Locate the cell with the specified text and output its (X, Y) center coordinate. 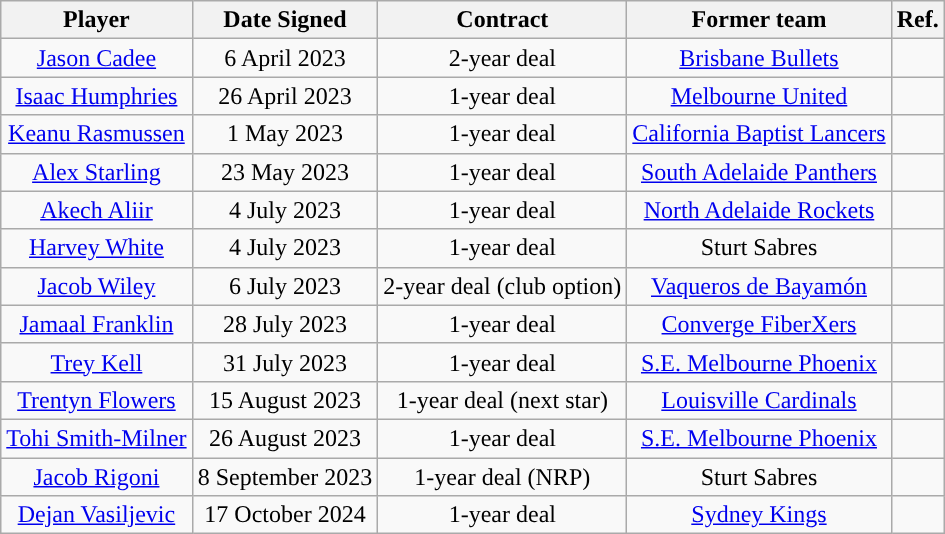
Akech Aliir (96, 210)
Melbourne United (759, 96)
Trey Kell (96, 362)
Harvey White (96, 248)
26 August 2023 (285, 438)
15 August 2023 (285, 400)
Converge FiberXers (759, 324)
6 July 2023 (285, 286)
Brisbane Bullets (759, 58)
2-year deal (club option) (502, 286)
Tohi Smith-Milner (96, 438)
South Adelaide Panthers (759, 172)
Ref. (918, 20)
26 April 2023 (285, 96)
Jason Cadee (96, 58)
17 October 2024 (285, 515)
Sydney Kings (759, 515)
California Baptist Lancers (759, 134)
Former team (759, 20)
Dejan Vasiljevic (96, 515)
Vaqueros de Bayamón (759, 286)
6 April 2023 (285, 58)
Contract (502, 20)
Date Signed (285, 20)
Louisville Cardinals (759, 400)
28 July 2023 (285, 324)
2-year deal (502, 58)
Jacob Wiley (96, 286)
Trentyn Flowers (96, 400)
1 May 2023 (285, 134)
23 May 2023 (285, 172)
Player (96, 20)
31 July 2023 (285, 362)
Isaac Humphries (96, 96)
Jamaal Franklin (96, 324)
1-year deal (NRP) (502, 477)
1-year deal (next star) (502, 400)
Jacob Rigoni (96, 477)
8 September 2023 (285, 477)
Keanu Rasmussen (96, 134)
Alex Starling (96, 172)
North Adelaide Rockets (759, 210)
